For the text-containing cell, return its midpoint in (X, Y) coordinate format. 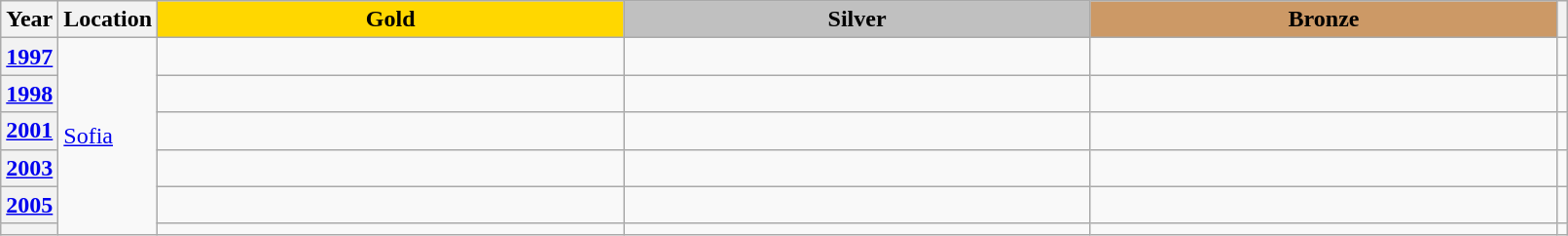
1998 (29, 94)
Year (29, 20)
2003 (29, 168)
Location (108, 20)
2005 (29, 205)
Gold (391, 20)
2001 (29, 131)
Sofia (108, 137)
Silver (857, 20)
1997 (29, 57)
Bronze (1324, 20)
